Detect which cell encompasses the target text, then output its (x, y) center coordinate. 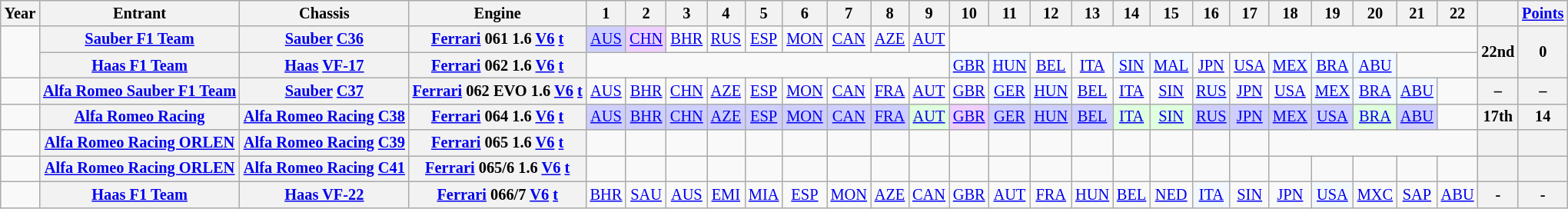
Alfa Romeo Racing (140, 117)
Entrant (140, 13)
SAU (646, 194)
Ferrari 064 1.6 V6 t (498, 117)
EMI (726, 194)
Engine (498, 13)
Ferrari 065/6 1.6 V6 t (498, 168)
17th (1497, 117)
20 (1375, 13)
Points (1543, 13)
4 (726, 13)
0 (1543, 52)
Sauber C37 (324, 91)
13 (1092, 13)
22 (1457, 13)
Sauber F1 Team (140, 39)
3 (687, 13)
Ferrari 066/7 V6 t (498, 194)
Sauber C36 (324, 39)
16 (1211, 13)
17 (1249, 13)
8 (890, 13)
12 (1051, 13)
19 (1333, 13)
SAP (1417, 194)
Haas VF-17 (324, 65)
6 (804, 13)
Ferrari 062 1.6 V6 t (498, 65)
9 (929, 13)
15 (1171, 13)
2 (646, 13)
18 (1290, 13)
MXC (1375, 194)
10 (969, 13)
Ferrari 061 1.6 V6 t (498, 39)
21 (1417, 13)
Alfa Romeo Sauber F1 Team (140, 91)
Ferrari 065 1.6 V6 t (498, 143)
Ferrari 062 EVO 1.6 V6 t (498, 91)
Chassis (324, 13)
NED (1171, 194)
5 (764, 13)
7 (849, 13)
MAL (1171, 65)
Alfa Romeo Racing C41 (324, 168)
MIA (764, 194)
Alfa Romeo Racing C38 (324, 117)
Year (20, 13)
Alfa Romeo Racing C39 (324, 143)
Haas VF-22 (324, 194)
22nd (1497, 52)
11 (1009, 13)
1 (606, 13)
